Return (x, y) of the center of cell containing provided text 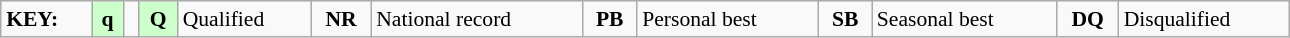
Disqualified (1204, 19)
Personal best (728, 19)
Q (158, 19)
SB (846, 19)
KEY: (46, 19)
Qualified (244, 19)
PB (610, 19)
q (108, 19)
DQ (1088, 19)
National record (476, 19)
Seasonal best (964, 19)
NR (341, 19)
